Detect which cell encompasses the target text, then output its [X, Y] center coordinate. 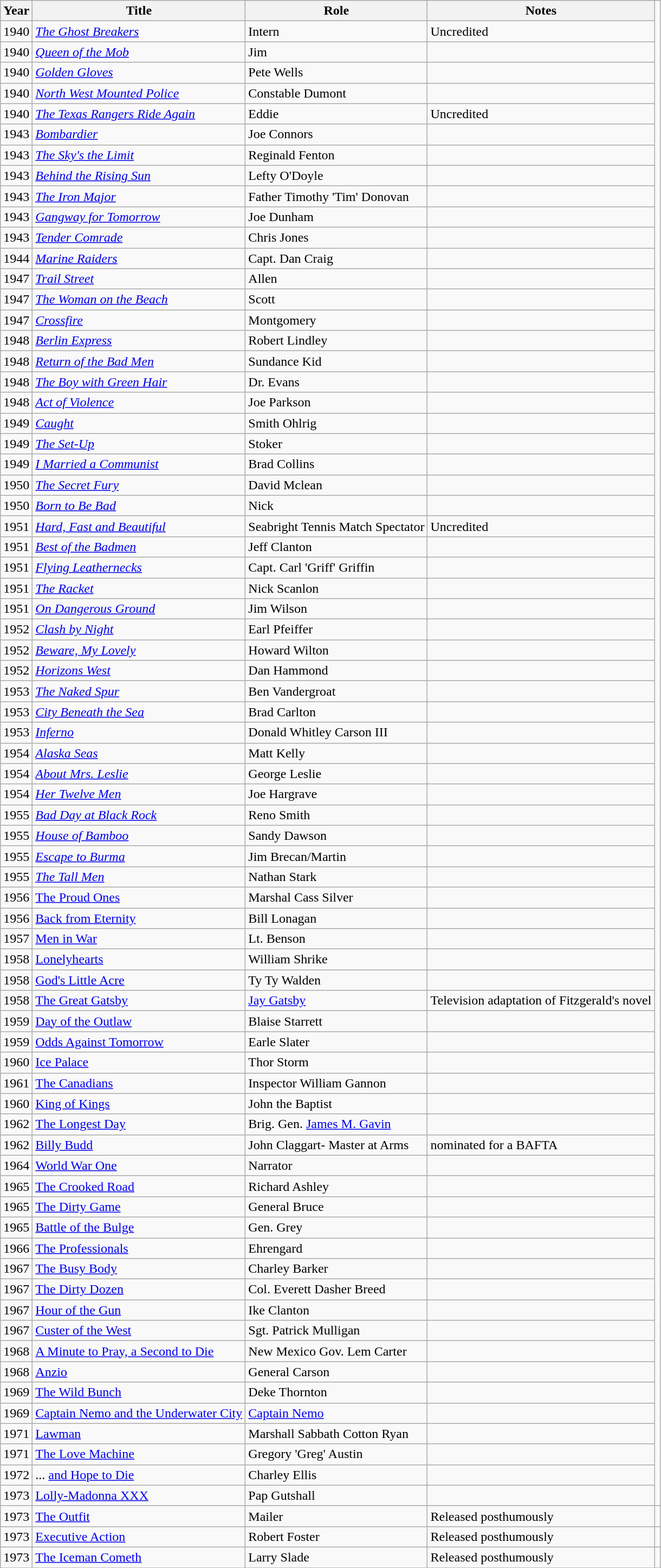
Trail Street [139, 279]
Lt. Benson [336, 939]
The Secret Fury [139, 485]
House of Bamboo [139, 835]
The Great Gatsby [139, 1001]
Television adaptation of Fitzgerald's novel [541, 1001]
Flying Leathernecks [139, 567]
Jim [336, 52]
Notes [541, 11]
The Professionals [139, 1248]
Scott [336, 300]
Ben Vandergroat [336, 691]
Capt. Carl 'Griff' Griffin [336, 567]
Escape to Burma [139, 856]
Nathan Stark [336, 877]
Executive Action [139, 1537]
Billy Budd [139, 1145]
Capt. Dan Craig [336, 258]
Berlin Express [139, 341]
Her Twelve Men [139, 794]
Bombardier [139, 134]
The Love Machine [139, 1454]
The Iceman Cometh [139, 1557]
Beware, My Lovely [139, 650]
Anzio [139, 1372]
... and Hope to Die [139, 1475]
Day of the Outlaw [139, 1021]
Bill Lonagan [336, 918]
John the Baptist [336, 1104]
Caught [139, 423]
The Ghost Breakers [139, 31]
Golden Gloves [139, 73]
nominated for a BAFTA [541, 1145]
Jim Wilson [336, 609]
The Set-Up [139, 444]
1957 [16, 939]
Intern [336, 31]
John Claggart- Master at Arms [336, 1145]
On Dangerous Ground [139, 609]
Born to Be Bad [139, 506]
1972 [16, 1475]
Reginald Fenton [336, 155]
The Sky's the Limit [139, 155]
Jeff Clanton [336, 547]
The Dirty Game [139, 1207]
Dan Hammond [336, 671]
Seabright Tennis Match Spectator [336, 526]
Ice Palace [139, 1062]
About Mrs. Leslie [139, 774]
Clash by Night [139, 630]
Marshall Sabbath Cotton Ryan [336, 1434]
The Racket [139, 588]
King of Kings [139, 1104]
General Bruce [336, 1207]
Pap Gutshall [336, 1495]
1964 [16, 1165]
Pete Wells [336, 73]
Jay Gatsby [336, 1001]
Sgt. Patrick Mulligan [336, 1331]
A Minute to Pray, a Second to Die [139, 1351]
Mailer [336, 1516]
Hard, Fast and Beautiful [139, 526]
Narrator [336, 1165]
Joe Hargrave [336, 794]
Earle Slater [336, 1042]
The Texas Rangers Ride Again [139, 114]
Brad Collins [336, 464]
William Shrike [336, 960]
Thor Storm [336, 1062]
Allen [336, 279]
Blaise Starrett [336, 1021]
Inspector William Gannon [336, 1083]
Jim Brecan/Martin [336, 856]
Col. Everett Dasher Breed [336, 1290]
Matt Kelly [336, 753]
Constable Dumont [336, 93]
Lawman [139, 1434]
The Proud Ones [139, 897]
Sandy Dawson [336, 835]
Stoker [336, 444]
The Canadians [139, 1083]
Lonelyhearts [139, 960]
Lolly-Madonna XXX [139, 1495]
Odds Against Tomorrow [139, 1042]
Year [16, 11]
1966 [16, 1248]
The Busy Body [139, 1269]
David Mclean [336, 485]
Captain Nemo and the Underwater City [139, 1413]
The Longest Day [139, 1124]
North West Mounted Police [139, 93]
Tender Comrade [139, 237]
The Iron Major [139, 196]
Eddie [336, 114]
Robert Lindley [336, 341]
Larry Slade [336, 1557]
The Tall Men [139, 877]
Marshal Cass Silver [336, 897]
1961 [16, 1083]
Best of the Badmen [139, 547]
Gangway for Tomorrow [139, 217]
Earl Pfeiffer [336, 630]
Ehrengard [336, 1248]
Lefty O'Doyle [336, 176]
The Boy with Green Hair [139, 382]
Gen. Grey [336, 1227]
Nick [336, 506]
The Outfit [139, 1516]
World War One [139, 1165]
Dr. Evans [336, 382]
Deke Thornton [336, 1392]
Sundance Kid [336, 361]
Smith Ohlrig [336, 423]
Father Timothy 'Tim' Donovan [336, 196]
Bad Day at Black Rock [139, 815]
Donald Whitley Carson III [336, 733]
Richard Ashley [336, 1186]
Nick Scanlon [336, 588]
Charley Ellis [336, 1475]
Joe Dunham [336, 217]
Robert Foster [336, 1537]
Reno Smith [336, 815]
The Crooked Road [139, 1186]
Marine Raiders [139, 258]
Inferno [139, 733]
George Leslie [336, 774]
Queen of the Mob [139, 52]
Return of the Bad Men [139, 361]
Role [336, 11]
Battle of the Bulge [139, 1227]
Title [139, 11]
1944 [16, 258]
Custer of the West [139, 1331]
Gregory 'Greg' Austin [336, 1454]
City Beneath the Sea [139, 712]
Men in War [139, 939]
Captain Nemo [336, 1413]
The Naked Spur [139, 691]
Brig. Gen. James M. Gavin [336, 1124]
Back from Eternity [139, 918]
Act of Violence [139, 403]
The Wild Bunch [139, 1392]
Montgomery [336, 320]
General Carson [336, 1372]
Hour of the Gun [139, 1310]
Horizons West [139, 671]
Howard Wilton [336, 650]
Alaska Seas [139, 753]
Ike Clanton [336, 1310]
Chris Jones [336, 237]
Ty Ty Walden [336, 980]
Joe Parkson [336, 403]
The Woman on the Beach [139, 300]
Behind the Rising Sun [139, 176]
Joe Connors [336, 134]
God's Little Acre [139, 980]
Charley Barker [336, 1269]
New Mexico Gov. Lem Carter [336, 1351]
I Married a Communist [139, 464]
Brad Carlton [336, 712]
Crossfire [139, 320]
The Dirty Dozen [139, 1290]
